From the cell containing the given text, extract its center point as (X, Y) coordinate. 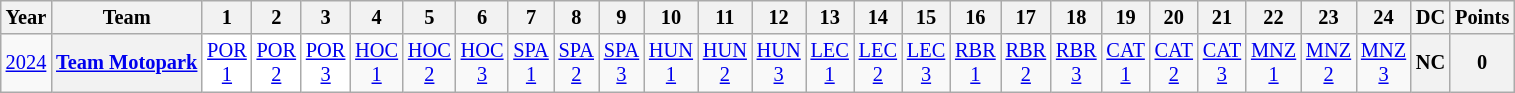
RBR2 (1026, 63)
POR1 (226, 63)
MNZ3 (1384, 63)
SPA2 (576, 63)
12 (779, 17)
LEC3 (926, 63)
14 (878, 17)
3 (326, 17)
17 (1026, 17)
DC (1430, 17)
CAT1 (1125, 63)
15 (926, 17)
RBR3 (1076, 63)
LEC2 (878, 63)
0 (1482, 63)
HOC1 (376, 63)
HUN1 (671, 63)
Team (126, 17)
13 (830, 17)
NC (1430, 63)
1 (226, 17)
24 (1384, 17)
POR2 (276, 63)
Points (1482, 17)
10 (671, 17)
22 (1274, 17)
23 (1328, 17)
9 (622, 17)
11 (725, 17)
5 (430, 17)
21 (1222, 17)
SPA3 (622, 63)
Year (26, 17)
CAT3 (1222, 63)
2 (276, 17)
MNZ2 (1328, 63)
Team Motopark (126, 63)
20 (1174, 17)
SPA1 (530, 63)
HUN2 (725, 63)
CAT2 (1174, 63)
POR3 (326, 63)
19 (1125, 17)
MNZ1 (1274, 63)
HUN3 (779, 63)
LEC1 (830, 63)
6 (482, 17)
16 (975, 17)
RBR1 (975, 63)
4 (376, 17)
HOC3 (482, 63)
7 (530, 17)
8 (576, 17)
18 (1076, 17)
2024 (26, 63)
HOC2 (430, 63)
